Output the (X, Y) coordinate of the center of the cell containing the given text.  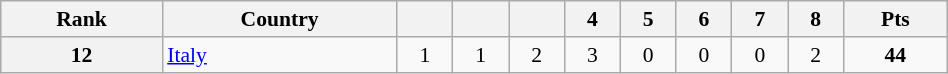
4 (592, 19)
12 (82, 55)
Pts (895, 19)
8 (816, 19)
6 (704, 19)
44 (895, 55)
Italy (280, 55)
5 (648, 19)
Rank (82, 19)
7 (760, 19)
3 (592, 55)
Country (280, 19)
